Determine the [x, y] coordinate at the center of the cell enclosing the given text.  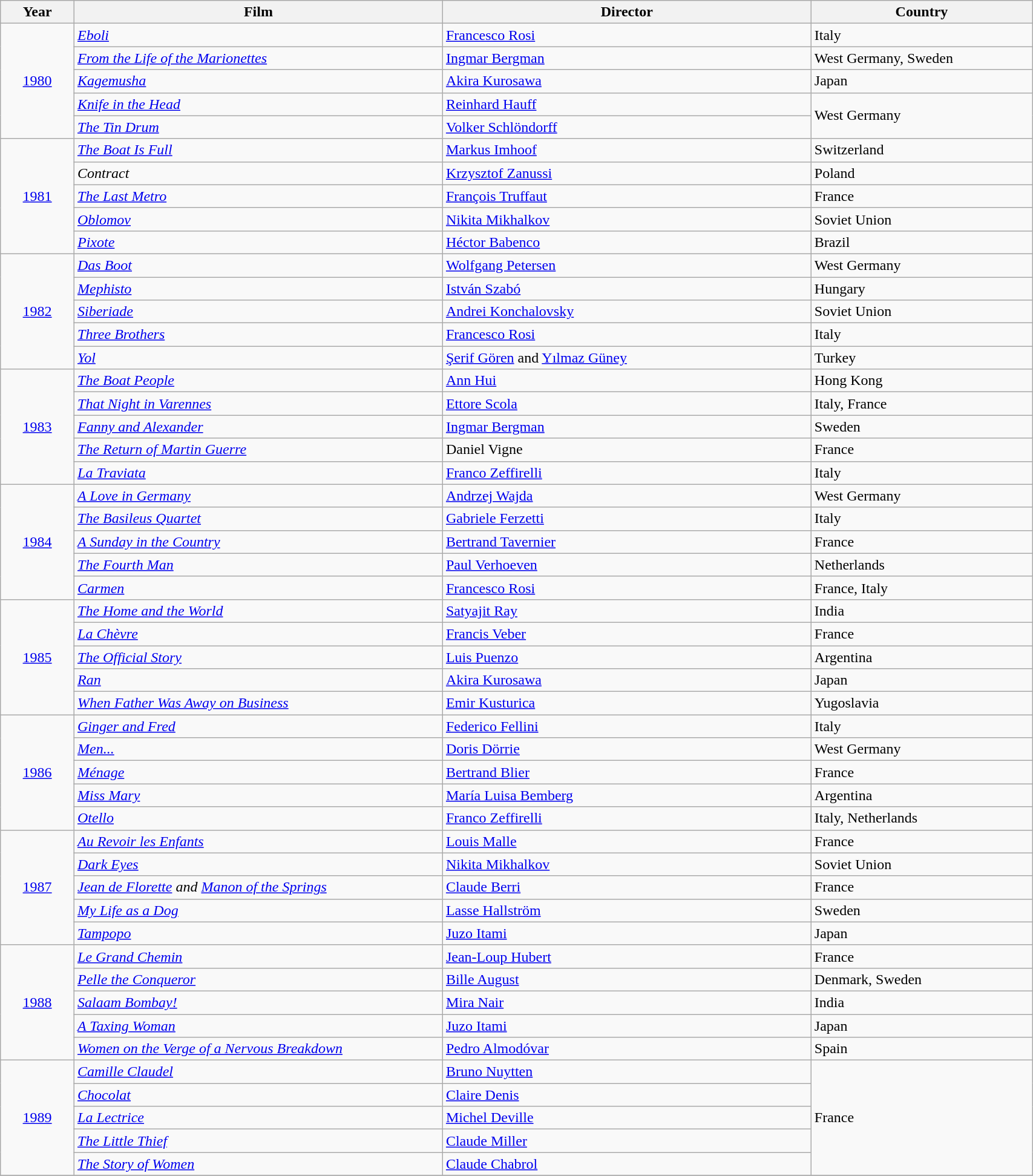
Héctor Babenco [627, 242]
The Tin Drum [259, 127]
Otello [259, 818]
Carmen [259, 588]
1987 [38, 887]
A Love in Germany [259, 496]
1984 [38, 542]
Miss Mary [259, 795]
Claire Denis [627, 1095]
Bertrand Tavernier [627, 542]
Volker Schlöndorff [627, 127]
Krzysztof Zanussi [627, 173]
Netherlands [921, 565]
Paul Verhoeven [627, 565]
Gabriele Ferzetti [627, 519]
Bertrand Blier [627, 772]
West Germany, Sweden [921, 58]
Ann Hui [627, 381]
The Boat People [259, 381]
1980 [38, 81]
My Life as a Dog [259, 910]
Francis Veber [627, 634]
Ginger and Fred [259, 726]
The Return of Martin Guerre [259, 450]
The Official Story [259, 657]
1981 [38, 196]
Italy, France [921, 404]
Jean de Florette and Manon of the Springs [259, 887]
Ettore Scola [627, 404]
Turkey [921, 358]
María Luisa Bemberg [627, 795]
The Home and the World [259, 611]
Claude Miller [627, 1141]
The Basileus Quartet [259, 519]
Le Grand Chemin [259, 956]
Claude Berri [627, 887]
Denmark, Sweden [921, 979]
Emir Kusturica [627, 703]
The Story of Women [259, 1164]
Satyajit Ray [627, 611]
Reinhard Hauff [627, 104]
Oblomov [259, 219]
Jean-Loup Hubert [627, 956]
Das Boot [259, 265]
The Boat Is Full [259, 150]
Claude Chabrol [627, 1164]
Andrei Konchalovsky [627, 312]
1982 [38, 311]
Louis Malle [627, 841]
Italy, Netherlands [921, 818]
That Night in Varennes [259, 404]
Kagemusha [259, 81]
Luis Puenzo [627, 657]
Mephisto [259, 289]
Switzerland [921, 150]
Mira Nair [627, 1002]
Spain [921, 1049]
1983 [38, 427]
Three Brothers [259, 335]
From the Life of the Marionettes [259, 58]
Director [627, 12]
Ménage [259, 772]
France, Italy [921, 588]
François Truffaut [627, 196]
István Szabó [627, 289]
Contract [259, 173]
Bille August [627, 979]
Bruno Nuytten [627, 1072]
Michel Deville [627, 1118]
Andrzej Wajda [627, 496]
Ran [259, 680]
Hong Kong [921, 381]
Siberiade [259, 312]
La Chèvre [259, 634]
Camille Claudel [259, 1072]
Pedro Almodóvar [627, 1049]
La Traviata [259, 473]
1988 [38, 1002]
Pixote [259, 242]
Pelle the Conqueror [259, 979]
A Taxing Woman [259, 1026]
1986 [38, 772]
Federico Fellini [627, 726]
Markus Imhoof [627, 150]
Wolfgang Petersen [627, 265]
Brazil [921, 242]
Chocolat [259, 1095]
Lasse Hallström [627, 910]
Yol [259, 358]
Dark Eyes [259, 864]
Hungary [921, 289]
Yugoslavia [921, 703]
Daniel Vigne [627, 450]
The Little Thief [259, 1141]
Au Revoir les Enfants [259, 841]
Fanny and Alexander [259, 427]
The Fourth Man [259, 565]
Year [38, 12]
Şerif Gören and Yılmaz Güney [627, 358]
Women on the Verge of a Nervous Breakdown [259, 1049]
Country [921, 12]
Film [259, 12]
La Lectrice [259, 1118]
Eboli [259, 35]
Salaam Bombay! [259, 1002]
Men... [259, 749]
The Last Metro [259, 196]
Tampopo [259, 933]
A Sunday in the Country [259, 542]
Poland [921, 173]
Knife in the Head [259, 104]
Doris Dörrie [627, 749]
When Father Was Away on Business [259, 703]
1985 [38, 657]
1989 [38, 1118]
